Locate the cell with the specified text and output its (x, y) center coordinate. 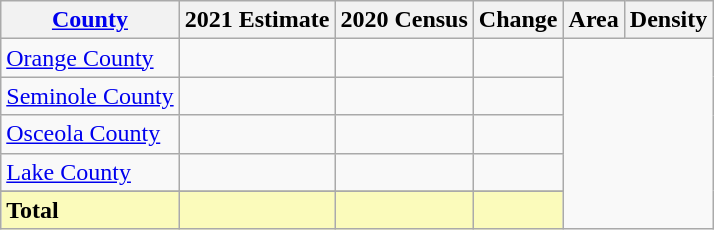
Seminole County (90, 96)
Orange County (90, 58)
Osceola County (90, 134)
Change (518, 20)
Lake County (90, 172)
County (90, 20)
Density (668, 20)
Area (594, 20)
2020 Census (404, 20)
Total (90, 210)
2021 Estimate (257, 20)
